Scan for the cell matching the given text and deliver its (X, Y) coordinate at center. 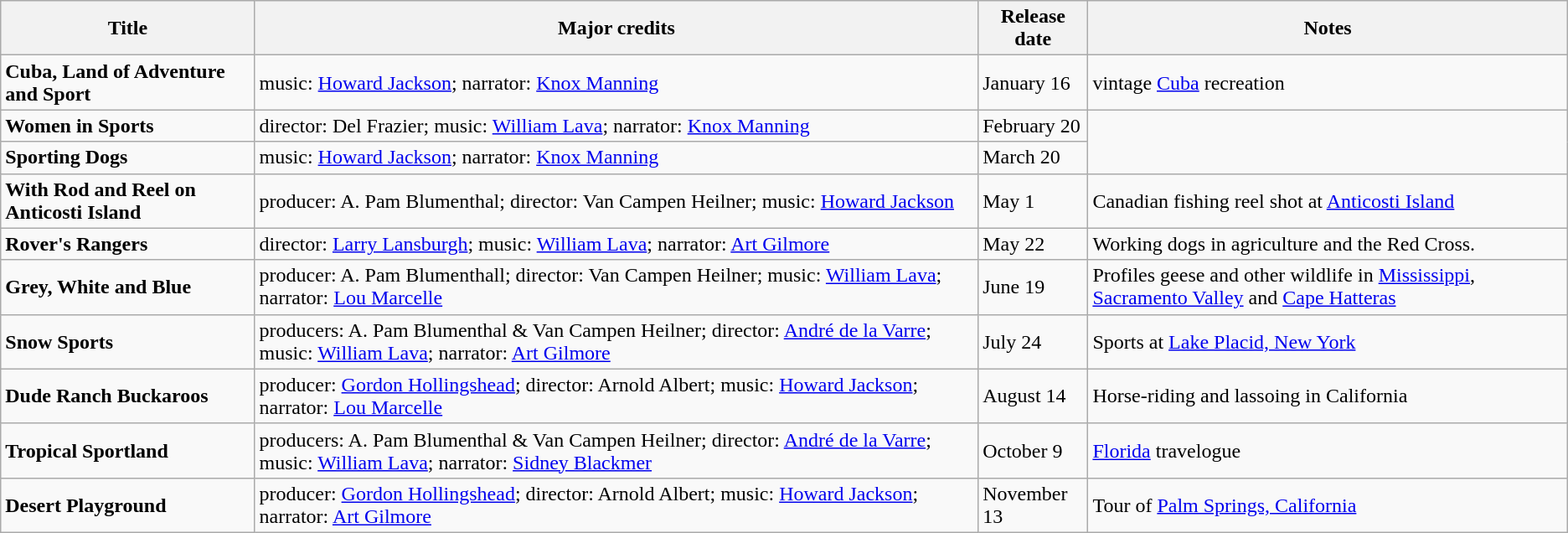
Tropical Sportland (127, 451)
director: Larry Lansburgh; music: William Lava; narrator: Art Gilmore (616, 244)
Women in Sports (127, 126)
Dude Ranch Buckaroos (127, 396)
producers: A. Pam Blumenthal & Van Campen Heilner; director: André de la Varre; music: William Lava; narrator: Sidney Blackmer (616, 451)
Sports at Lake Placid, New York (1328, 342)
producer: A. Pam Blumenthall; director: Van Campen Heilner; music: William Lava; narrator: Lou Marcelle (616, 287)
Desert Playground (127, 505)
Florida travelogue (1328, 451)
Canadian fishing reel shot at Anticosti Island (1328, 201)
Tour of Palm Springs, California (1328, 505)
November 13 (1034, 505)
Snow Sports (127, 342)
Profiles geese and other wildlife in Mississippi, Sacramento Valley and Cape Hatteras (1328, 287)
producer: Gordon Hollingshead; director: Arnold Albert; music: Howard Jackson; narrator: Art Gilmore (616, 505)
Title (127, 28)
Grey, White and Blue (127, 287)
Working dogs in agriculture and the Red Cross. (1328, 244)
May 1 (1034, 201)
With Rod and Reel on Anticosti Island (127, 201)
director: Del Frazier; music: William Lava; narrator: Knox Manning (616, 126)
July 24 (1034, 342)
May 22 (1034, 244)
producers: A. Pam Blumenthal & Van Campen Heilner; director: André de la Varre; music: William Lava; narrator: Art Gilmore (616, 342)
Horse-riding and lassoing in California (1328, 396)
Major credits (616, 28)
producer: Gordon Hollingshead; director: Arnold Albert; music: Howard Jackson; narrator: Lou Marcelle (616, 396)
Cuba, Land of Adventure and Sport (127, 82)
vintage Cuba recreation (1328, 82)
March 20 (1034, 158)
Rover's Rangers (127, 244)
Release date (1034, 28)
January 16 (1034, 82)
Notes (1328, 28)
June 19 (1034, 287)
Sporting Dogs (127, 158)
producer: A. Pam Blumenthal; director: Van Campen Heilner; music: Howard Jackson (616, 201)
August 14 (1034, 396)
February 20 (1034, 126)
October 9 (1034, 451)
